Output the (x, y) coordinate of the center of the cell containing the given text.  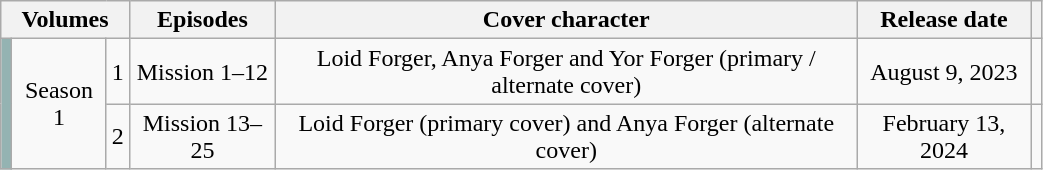
2 (118, 136)
Loid Forger, Anya Forger and Yor Forger (primary / alternate cover) (566, 72)
August 9, 2023 (944, 72)
February 13, 2024 (944, 136)
Cover character (566, 20)
Release date (944, 20)
Mission 1–12 (202, 72)
Mission 13–25 (202, 136)
Episodes (202, 20)
1 (118, 72)
Loid Forger (primary cover) and Anya Forger (alternate cover) (566, 136)
Season 1 (59, 104)
Volumes (65, 20)
